Pinpoint the cell where the given text exists, returning its [X, Y] midpoint coordinate. 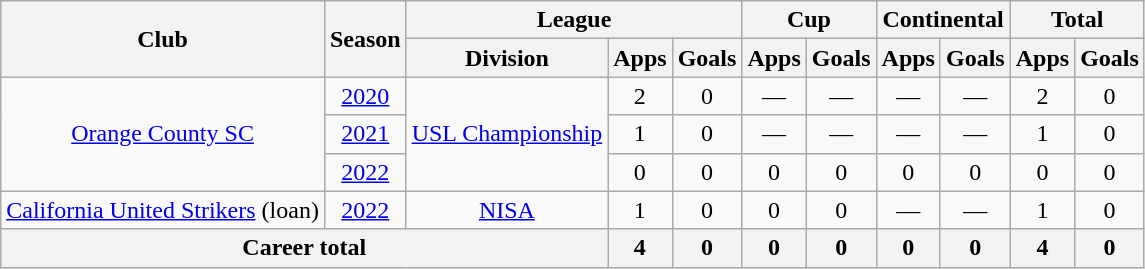
Season [365, 39]
2021 [365, 134]
Club [163, 39]
Cup [809, 20]
League [574, 20]
Continental [943, 20]
USL Championship [507, 134]
Division [507, 58]
Orange County SC [163, 134]
Total [1077, 20]
California United Strikers (loan) [163, 210]
2020 [365, 96]
Career total [304, 248]
NISA [507, 210]
